Identify which cell holds the provided text, then report its [X, Y] central coordinate. 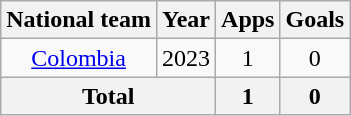
Colombia [79, 58]
Apps [248, 20]
2023 [186, 58]
Total [108, 96]
Goals [315, 20]
National team [79, 20]
Year [186, 20]
